From the cell containing the given text, extract its center point as [x, y] coordinate. 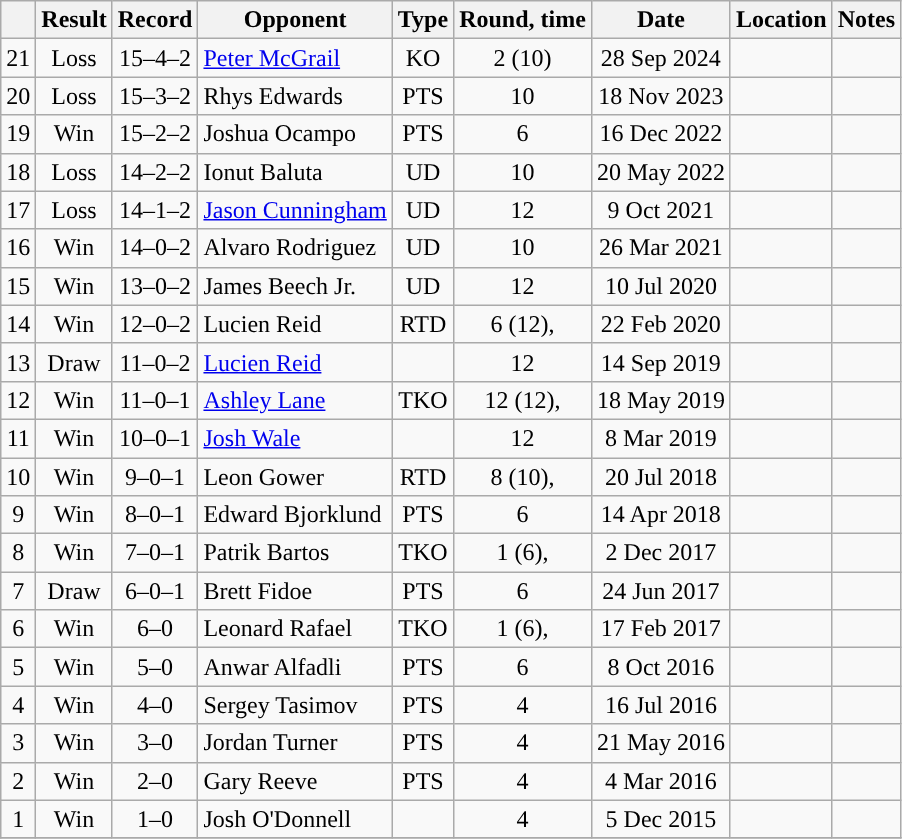
17 [18, 210]
Opponent [295, 20]
12–0–2 [155, 324]
5 Dec 2015 [660, 819]
6–0 [155, 629]
18 May 2019 [660, 400]
Josh Wale [295, 438]
12 (12), [523, 400]
13 [18, 362]
Ashley Lane [295, 400]
Result [74, 20]
8 [18, 553]
17 Feb 2017 [660, 629]
Date [660, 20]
18 Nov 2023 [660, 96]
1 [18, 819]
5–0 [155, 667]
Location [781, 20]
6 (12), [523, 324]
10 Jul 2020 [660, 286]
15–3–2 [155, 96]
26 Mar 2021 [660, 248]
18 [18, 172]
James Beech Jr. [295, 286]
3–0 [155, 743]
8 Oct 2016 [660, 667]
10–0–1 [155, 438]
4 Mar 2016 [660, 781]
Josh O'Donnell [295, 819]
11 [18, 438]
24 Jun 2017 [660, 591]
2 Dec 2017 [660, 553]
14–1–2 [155, 210]
Type [422, 20]
5 [18, 667]
28 Sep 2024 [660, 58]
Alvaro Rodriguez [295, 248]
Jordan Turner [295, 743]
20 May 2022 [660, 172]
Anwar Alfadli [295, 667]
Joshua Ocampo [295, 134]
14 [18, 324]
4–0 [155, 705]
20 [18, 96]
2–0 [155, 781]
Leon Gower [295, 477]
3 [18, 743]
Leonard Rafael [295, 629]
7–0–1 [155, 553]
1–0 [155, 819]
Round, time [523, 20]
8 Mar 2019 [660, 438]
14 Sep 2019 [660, 362]
Ionut Baluta [295, 172]
Rhys Edwards [295, 96]
9–0–1 [155, 477]
Brett Fidoe [295, 591]
15–2–2 [155, 134]
8–0–1 [155, 515]
16 Dec 2022 [660, 134]
Record [155, 20]
9 [18, 515]
21 May 2016 [660, 743]
Edward Bjorklund [295, 515]
8 (10), [523, 477]
Sergey Tasimov [295, 705]
15 [18, 286]
16 Jul 2016 [660, 705]
11–0–1 [155, 400]
16 [18, 248]
21 [18, 58]
6–0–1 [155, 591]
14–0–2 [155, 248]
Patrik Bartos [295, 553]
13–0–2 [155, 286]
14 Apr 2018 [660, 515]
7 [18, 591]
Notes [866, 20]
9 Oct 2021 [660, 210]
19 [18, 134]
Gary Reeve [295, 781]
11–0–2 [155, 362]
Peter McGrail [295, 58]
20 Jul 2018 [660, 477]
KO [422, 58]
14–2–2 [155, 172]
15–4–2 [155, 58]
Jason Cunningham [295, 210]
22 Feb 2020 [660, 324]
2 [18, 781]
2 (10) [523, 58]
